Provide the (x, y) coordinate of the cell's center where the given text is located.  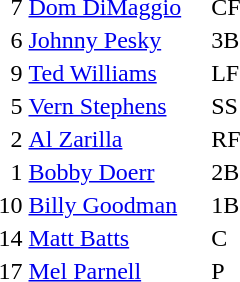
Al Zarilla (117, 139)
Bobby Doerr (117, 172)
Billy Goodman (117, 205)
Vern Stephens (117, 106)
Matt Batts (117, 238)
Johnny Pesky (117, 40)
Ted Williams (117, 73)
